Find where the given text appears and provide that cell's center as [x, y] coordinate. 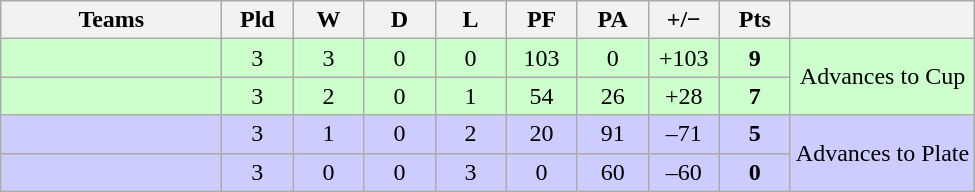
9 [754, 58]
D [400, 20]
–71 [684, 134]
Advances to Plate [882, 153]
PF [542, 20]
+/− [684, 20]
+28 [684, 96]
91 [612, 134]
Teams [112, 20]
7 [754, 96]
PA [612, 20]
26 [612, 96]
Pld [258, 20]
Advances to Cup [882, 77]
20 [542, 134]
+103 [684, 58]
W [328, 20]
Pts [754, 20]
54 [542, 96]
60 [612, 172]
L [470, 20]
103 [542, 58]
–60 [684, 172]
5 [754, 134]
